Find where the given text appears and provide that cell's center as (x, y) coordinate. 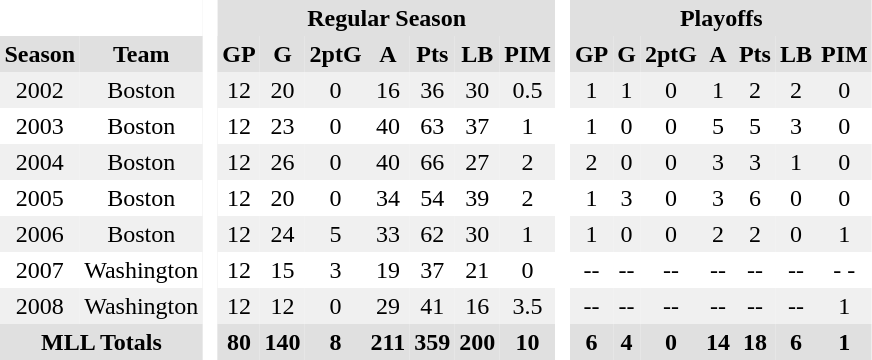
2004 (40, 162)
14 (718, 342)
Regular Season (387, 18)
62 (432, 234)
0.5 (528, 90)
- - (844, 270)
23 (282, 126)
MLL Totals (102, 342)
200 (478, 342)
211 (388, 342)
2008 (40, 306)
2005 (40, 198)
2002 (40, 90)
29 (388, 306)
36 (432, 90)
15 (282, 270)
3.5 (528, 306)
18 (754, 342)
2003 (40, 126)
24 (282, 234)
39 (478, 198)
19 (388, 270)
8 (336, 342)
80 (239, 342)
4 (627, 342)
2007 (40, 270)
10 (528, 342)
54 (432, 198)
Playoffs (721, 18)
26 (282, 162)
41 (432, 306)
66 (432, 162)
140 (282, 342)
34 (388, 198)
Team (142, 54)
359 (432, 342)
21 (478, 270)
27 (478, 162)
33 (388, 234)
63 (432, 126)
2006 (40, 234)
Season (40, 54)
